From the cell containing the given text, extract its center point as (x, y) coordinate. 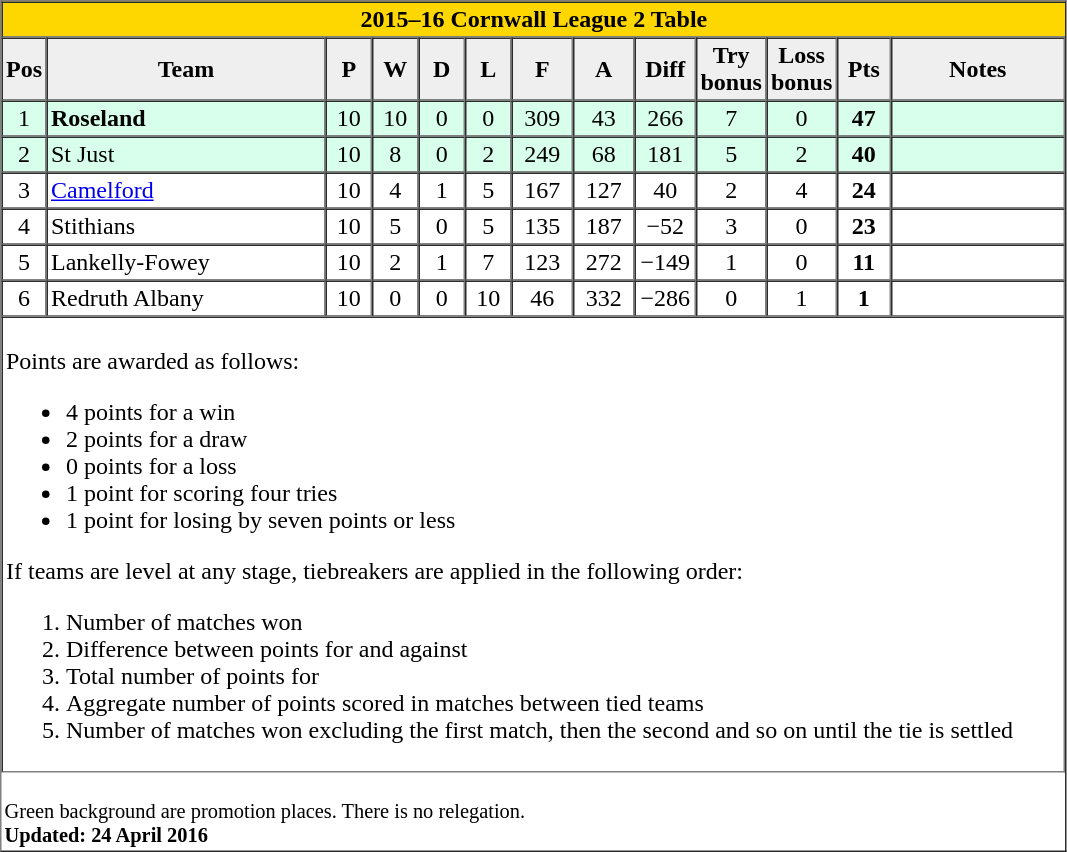
11 (864, 262)
P (349, 70)
Team (186, 70)
L (488, 70)
181 (665, 154)
43 (604, 118)
2015–16 Cornwall League 2 Table (534, 20)
−149 (665, 262)
123 (543, 262)
167 (543, 190)
Lankelly-Fowey (186, 262)
8 (395, 154)
F (543, 70)
Green background are promotion places. There is no relegation. Updated: 24 April 2016 (534, 811)
68 (604, 154)
Redruth Albany (186, 298)
Pos (24, 70)
Try bonus (731, 70)
187 (604, 226)
−286 (665, 298)
Diff (665, 70)
Stithians (186, 226)
266 (665, 118)
309 (543, 118)
135 (543, 226)
Roseland (186, 118)
D (441, 70)
St Just (186, 154)
47 (864, 118)
Notes (978, 70)
Pts (864, 70)
A (604, 70)
6 (24, 298)
23 (864, 226)
272 (604, 262)
W (395, 70)
24 (864, 190)
249 (543, 154)
46 (543, 298)
−52 (665, 226)
127 (604, 190)
332 (604, 298)
Camelford (186, 190)
Loss bonus (801, 70)
